Extract the [x, y] coordinate from the center of the cell holding the provided text.  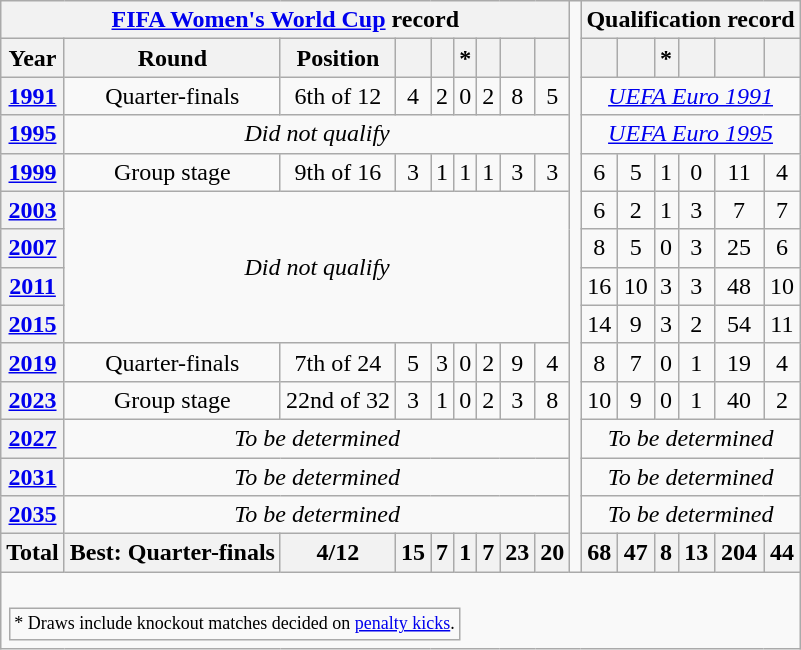
44 [782, 553]
25 [740, 248]
2027 [33, 438]
UEFA Euro 1991 [690, 96]
2031 [33, 477]
19 [740, 362]
Best: Quarter-finals [172, 553]
Position [338, 58]
2015 [33, 324]
2003 [33, 210]
204 [740, 553]
2007 [33, 248]
22nd of 32 [338, 400]
1999 [33, 172]
20 [552, 553]
UEFA Euro 1995 [690, 134]
Year [33, 58]
40 [740, 400]
16 [600, 286]
15 [412, 553]
Round [172, 58]
47 [636, 553]
7th of 24 [338, 362]
1995 [33, 134]
2011 [33, 286]
9th of 16 [338, 172]
54 [740, 324]
68 [600, 553]
2023 [33, 400]
6th of 12 [338, 96]
14 [600, 324]
Qualification record [690, 20]
2035 [33, 515]
4/12 [338, 553]
13 [696, 553]
2019 [33, 362]
Total [33, 553]
23 [518, 553]
48 [740, 286]
1991 [33, 96]
FIFA Women's World Cup record [286, 20]
